For the text-containing cell, return its midpoint in (X, Y) coordinate format. 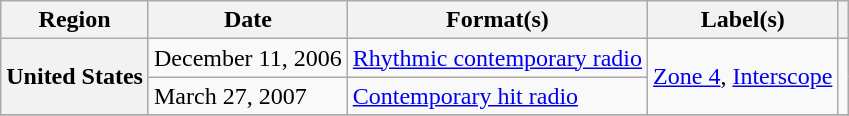
Label(s) (743, 20)
Format(s) (497, 20)
March 27, 2007 (248, 96)
Region (75, 20)
December 11, 2006 (248, 58)
United States (75, 77)
Contemporary hit radio (497, 96)
Rhythmic contemporary radio (497, 58)
Date (248, 20)
Zone 4, Interscope (743, 77)
